Extract the [x, y] coordinate from the center of the cell holding the provided text.  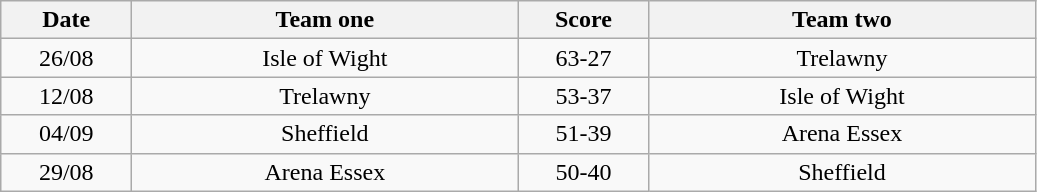
Team one [325, 20]
Score [584, 20]
12/08 [66, 96]
29/08 [66, 172]
51-39 [584, 134]
63-27 [584, 58]
26/08 [66, 58]
04/09 [66, 134]
Date [66, 20]
Team two [842, 20]
50-40 [584, 172]
53-37 [584, 96]
